Identify which cell holds the provided text, then report its [x, y] central coordinate. 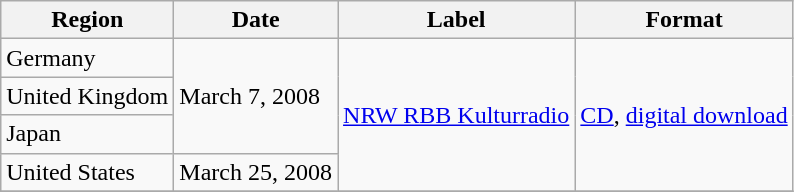
United Kingdom [88, 96]
Germany [88, 58]
Date [256, 20]
United States [88, 172]
Region [88, 20]
March 7, 2008 [256, 96]
Format [684, 20]
Japan [88, 134]
NRW RBB Kulturradio [456, 115]
CD, digital download [684, 115]
March 25, 2008 [256, 172]
Label [456, 20]
